Search for the cell housing the specified text and yield its (X, Y) center coordinate. 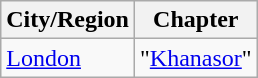
City/Region (68, 20)
Chapter (196, 20)
London (68, 58)
"Khanasor" (196, 58)
